Extract the (x, y) coordinate from the center of the cell holding the provided text.  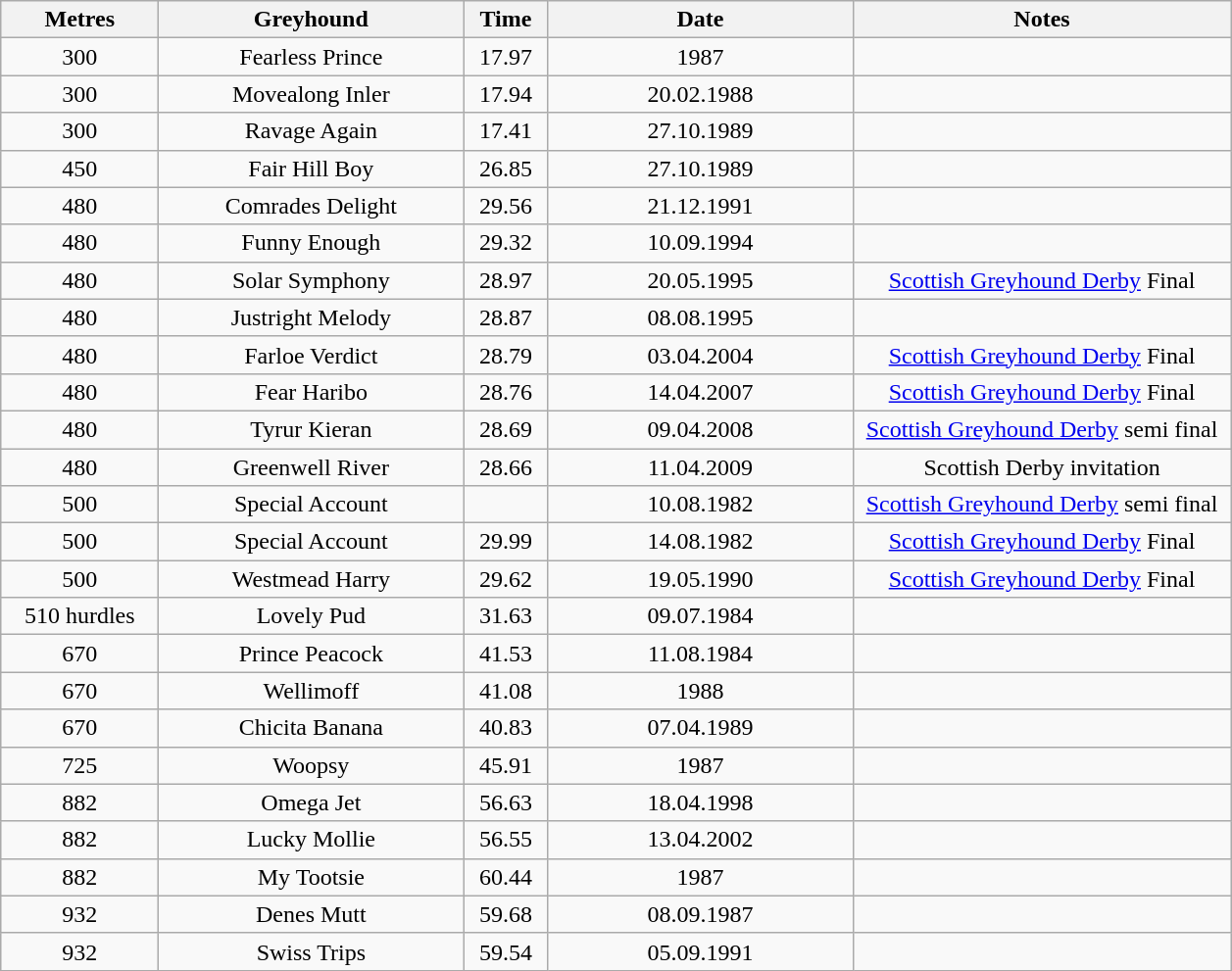
14.08.1982 (700, 542)
40.83 (506, 728)
17.94 (506, 94)
20.05.1995 (700, 280)
Wellimoff (312, 691)
29.32 (506, 243)
28.97 (506, 280)
17.41 (506, 131)
Westmead Harry (312, 579)
Woopsy (312, 765)
450 (80, 169)
28.66 (506, 467)
Ravage Again (312, 131)
Lucky Mollie (312, 840)
10.08.1982 (700, 505)
45.91 (506, 765)
Justright Melody (312, 317)
28.76 (506, 392)
Fear Haribo (312, 392)
29.62 (506, 579)
10.09.1994 (700, 243)
29.56 (506, 206)
Omega Jet (312, 802)
20.02.1988 (700, 94)
Fair Hill Boy (312, 169)
19.05.1990 (700, 579)
03.04.2004 (700, 355)
56.63 (506, 802)
Chicita Banana (312, 728)
56.55 (506, 840)
510 hurdles (80, 616)
07.04.1989 (700, 728)
Time (506, 20)
Scottish Derby invitation (1042, 467)
Notes (1042, 20)
11.04.2009 (700, 467)
13.04.2002 (700, 840)
Metres (80, 20)
Solar Symphony (312, 280)
Date (700, 20)
My Tootsie (312, 877)
08.09.1987 (700, 914)
18.04.1998 (700, 802)
21.12.1991 (700, 206)
41.53 (506, 654)
60.44 (506, 877)
Lovely Pud (312, 616)
28.87 (506, 317)
29.99 (506, 542)
28.69 (506, 429)
26.85 (506, 169)
Prince Peacock (312, 654)
09.04.2008 (700, 429)
05.09.1991 (700, 951)
09.07.1984 (700, 616)
Greenwell River (312, 467)
59.54 (506, 951)
17.97 (506, 57)
1988 (700, 691)
59.68 (506, 914)
Swiss Trips (312, 951)
Funny Enough (312, 243)
14.04.2007 (700, 392)
08.08.1995 (700, 317)
Greyhound (312, 20)
31.63 (506, 616)
28.79 (506, 355)
Farloe Verdict (312, 355)
11.08.1984 (700, 654)
Comrades Delight (312, 206)
Fearless Prince (312, 57)
725 (80, 765)
Denes Mutt (312, 914)
41.08 (506, 691)
Movealong Inler (312, 94)
Tyrur Kieran (312, 429)
